For the text-containing cell, return its midpoint in (X, Y) coordinate format. 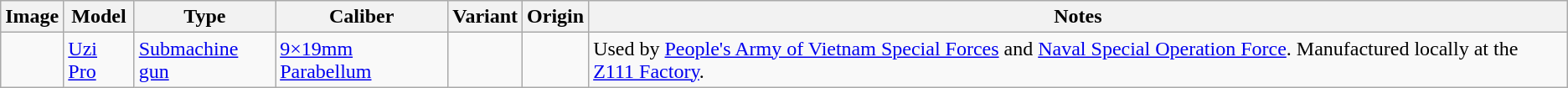
Submachine gun (204, 60)
Used by People's Army of Vietnam Special Forces and Naval Special Operation Force. Manufactured locally at the Z111 Factory. (1079, 60)
Model (99, 17)
Type (204, 17)
Notes (1079, 17)
Image (32, 17)
Uzi Pro (99, 60)
Caliber (362, 17)
Variant (486, 17)
9×19mm Parabellum (362, 60)
Origin (556, 17)
